Search for the cell housing the specified text and yield its (X, Y) center coordinate. 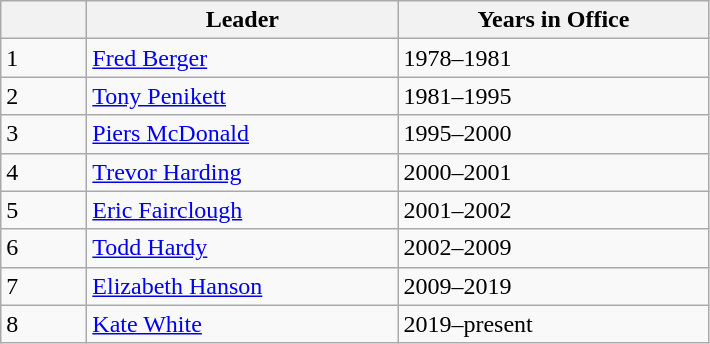
Leader (242, 20)
4 (44, 172)
2001–2002 (554, 210)
Trevor Harding (242, 172)
Piers McDonald (242, 134)
2009–2019 (554, 286)
2019–present (554, 324)
1981–1995 (554, 96)
5 (44, 210)
3 (44, 134)
8 (44, 324)
6 (44, 248)
1995–2000 (554, 134)
Kate White (242, 324)
2 (44, 96)
7 (44, 286)
Tony Penikett (242, 96)
2000–2001 (554, 172)
Todd Hardy (242, 248)
1 (44, 58)
1978–1981 (554, 58)
Eric Fairclough (242, 210)
Years in Office (554, 20)
2002–2009 (554, 248)
Fred Berger (242, 58)
Elizabeth Hanson (242, 286)
